Capture the cell that displays the provided text and extract its [x, y] central coordinate. 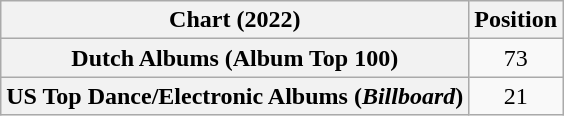
Chart (2022) [235, 20]
21 [516, 96]
US Top Dance/Electronic Albums (Billboard) [235, 96]
73 [516, 58]
Position [516, 20]
Dutch Albums (Album Top 100) [235, 58]
